Pinpoint the cell where the given text exists, returning its [x, y] midpoint coordinate. 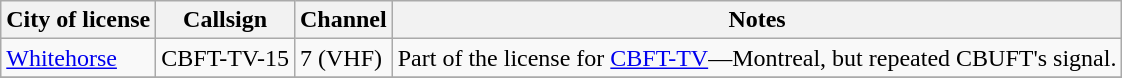
Callsign [226, 20]
Part of the license for CBFT-TV—Montreal, but repeated CBUFT's signal. [757, 58]
Whitehorse [78, 58]
7 (VHF) [343, 58]
City of license [78, 20]
Channel [343, 20]
CBFT-TV-15 [226, 58]
Notes [757, 20]
